From the cell containing the given text, extract its center point as [X, Y] coordinate. 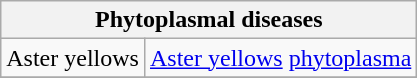
Aster yellows [73, 58]
Phytoplasmal diseases [209, 20]
Aster yellows phytoplasma [280, 58]
